Determine the (x, y) coordinate at the center of the cell enclosing the given text.  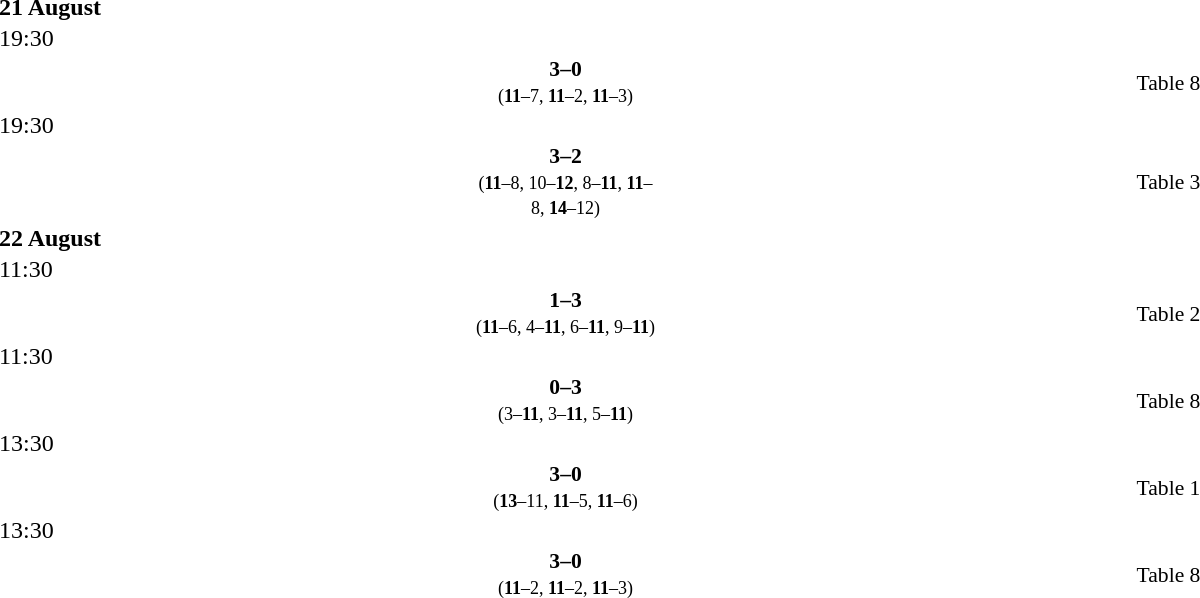
3–0 (11–7, 11–2, 11–3) (566, 82)
0–3 (3–11, 3–11, 5–11) (566, 400)
3–2 (11–8, 10–12, 8–11, 11–8, 14–12) (566, 182)
1–3 (11–6, 4–11, 6–11, 9–11) (566, 313)
3–0 (13–11, 11–5, 11–6) (566, 487)
